Identify which cell holds the provided text, then report its (x, y) central coordinate. 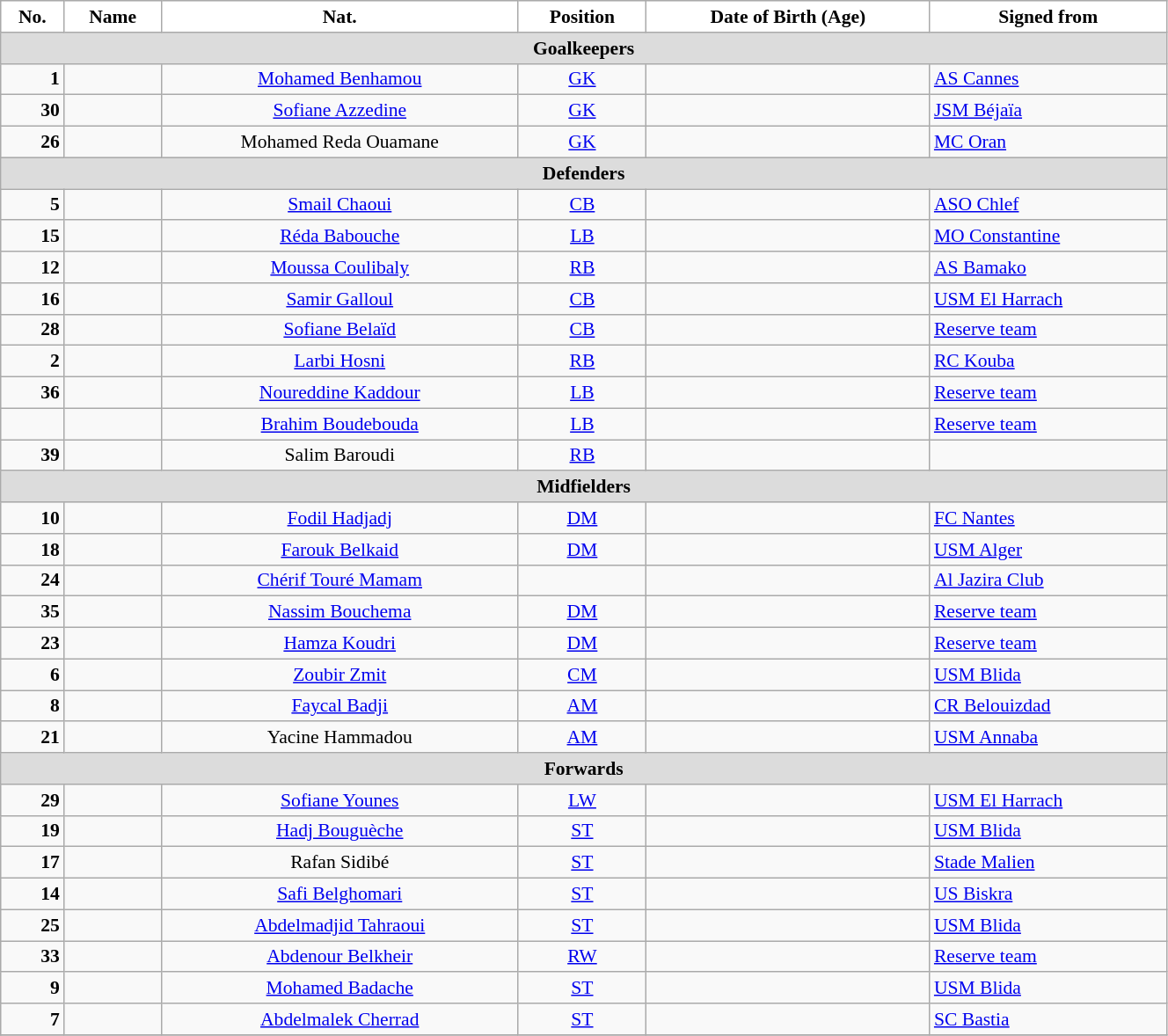
29 (33, 800)
Larbi Hosni (339, 361)
15 (33, 237)
35 (33, 612)
Sofiane Belaïd (339, 330)
USM Alger (1048, 550)
Rafan Sidibé (339, 863)
Mohamed Badache (339, 989)
Farouk Belkaid (339, 550)
Position (582, 17)
Brahim Boudebouda (339, 424)
Moussa Coulibaly (339, 267)
Sofiane Younes (339, 800)
Forwards (584, 769)
Nat. (339, 17)
Mohamed Benhamou (339, 79)
AS Bamako (1048, 267)
2 (33, 361)
Samir Galloul (339, 299)
LW (582, 800)
Safi Belghomari (339, 894)
Al Jazira Club (1048, 580)
Faycal Badji (339, 706)
No. (33, 17)
US Biskra (1048, 894)
Defenders (584, 173)
Date of Birth (Age) (788, 17)
Salim Baroudi (339, 456)
Hamza Koudri (339, 644)
36 (33, 393)
CR Belouizdad (1048, 706)
7 (33, 1019)
8 (33, 706)
9 (33, 989)
28 (33, 330)
21 (33, 738)
Smail Chaoui (339, 205)
ASO Chlef (1048, 205)
Chérif Touré Mamam (339, 580)
Yacine Hammadou (339, 738)
Réda Babouche (339, 237)
Stade Malien (1048, 863)
Fodil Hadjadj (339, 518)
24 (33, 580)
AS Cannes (1048, 79)
Nassim Bouchema (339, 612)
6 (33, 675)
Midfielders (584, 487)
Name (113, 17)
23 (33, 644)
Noureddine Kaddour (339, 393)
26 (33, 142)
SC Bastia (1048, 1019)
Abdelmalek Cherrad (339, 1019)
USM Annaba (1048, 738)
RW (582, 957)
Abdenour Belkheir (339, 957)
JSM Béjaïa (1048, 111)
39 (33, 456)
RC Kouba (1048, 361)
25 (33, 925)
MC Oran (1048, 142)
MO Constantine (1048, 237)
14 (33, 894)
Sofiane Azzedine (339, 111)
1 (33, 79)
Zoubir Zmit (339, 675)
5 (33, 205)
Signed from (1048, 17)
18 (33, 550)
16 (33, 299)
FC Nantes (1048, 518)
30 (33, 111)
Goalkeepers (584, 48)
10 (33, 518)
Hadj Bouguèche (339, 831)
17 (33, 863)
Abdelmadjid Tahraoui (339, 925)
Mohamed Reda Ouamane (339, 142)
33 (33, 957)
CM (582, 675)
12 (33, 267)
19 (33, 831)
